Pinpoint the cell where the given text exists, returning its [X, Y] midpoint coordinate. 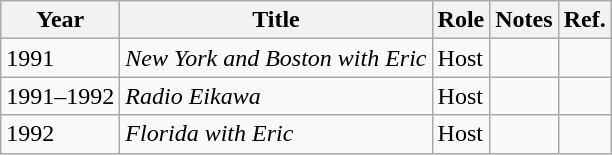
1992 [60, 134]
New York and Boston with Eric [276, 58]
Role [461, 20]
Year [60, 20]
Notes [524, 20]
Radio Eikawa [276, 96]
Ref. [584, 20]
1991–1992 [60, 96]
Florida with Eric [276, 134]
Title [276, 20]
1991 [60, 58]
